Find where the given text appears and provide that cell's center as [X, Y] coordinate. 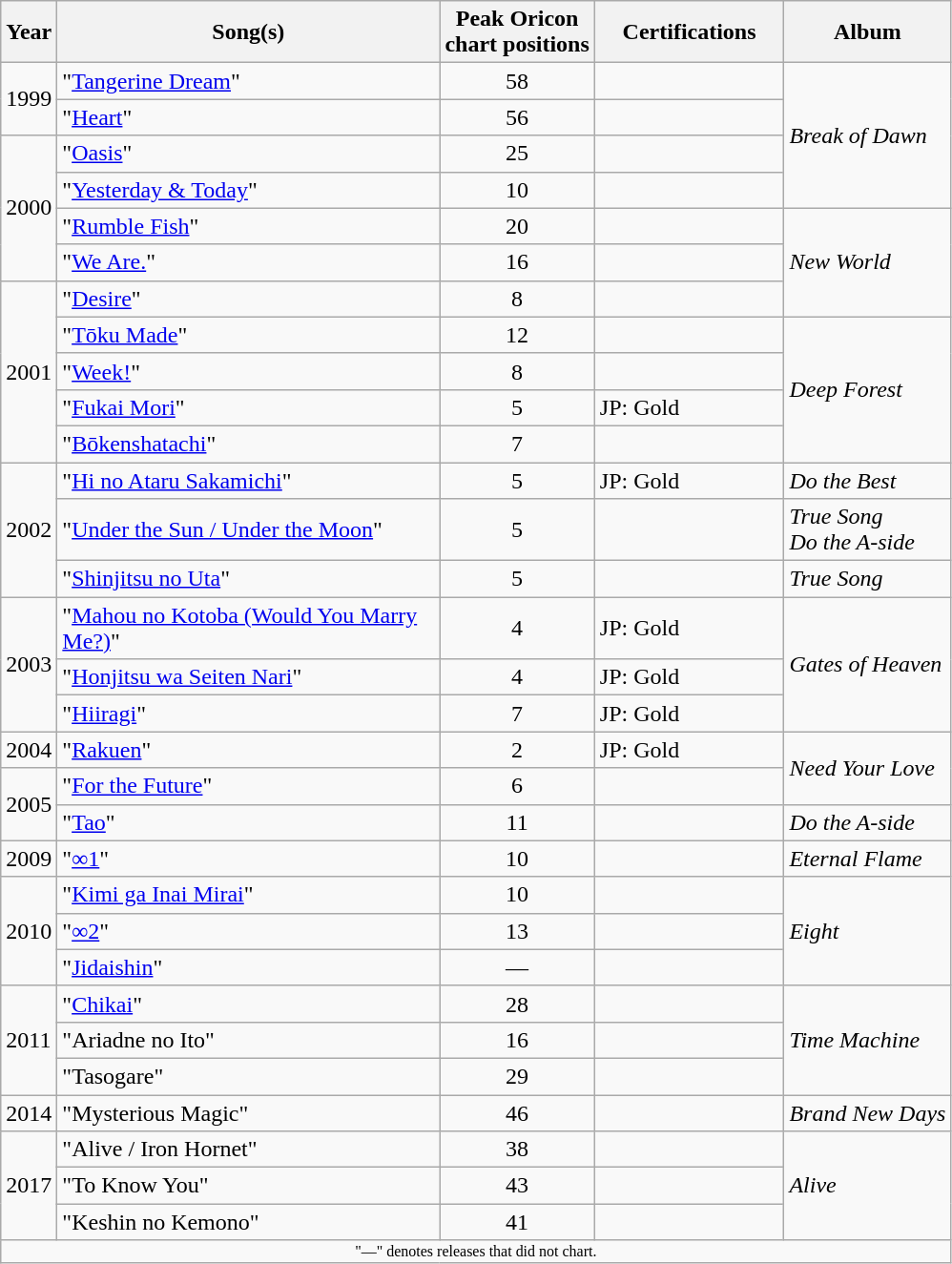
"∞1" [248, 859]
"Desire" [248, 299]
2003 [29, 664]
12 [517, 335]
"Bōkenshatachi" [248, 444]
"∞2" [248, 931]
True Song [868, 579]
Brand New Days [868, 1113]
Song(s) [248, 32]
"—" denotes releases that did not chart. [476, 1252]
2011 [29, 1040]
"Rakuen" [248, 750]
Certifications [689, 32]
Peak Oricon chart positions [517, 32]
2014 [29, 1113]
2004 [29, 750]
2 [517, 750]
"Rumble Fish" [248, 226]
Deep Forest [868, 389]
New World [868, 262]
"Jidaishin" [248, 967]
"Tao" [248, 822]
"Honjitsu wa Seiten Nari" [248, 677]
2010 [29, 931]
"Oasis" [248, 154]
Album [868, 32]
"Tangerine Dream" [248, 81]
"Ariadne no Ito" [248, 1040]
"Kimi ga Inai Mirai" [248, 895]
Eight [868, 931]
"Under the Sun / Under the Moon" [248, 530]
"We Are." [248, 262]
Time Machine [868, 1040]
"Tasogare" [248, 1076]
28 [517, 1004]
29 [517, 1076]
Do the Best [868, 480]
"For the Future" [248, 786]
"Week!" [248, 371]
11 [517, 822]
"Shinjitsu no Uta" [248, 579]
"Hi no Ataru Sakamichi" [248, 480]
True SongDo the A-side [868, 530]
2017 [29, 1186]
"Chikai" [248, 1004]
"Fukai Mori" [248, 407]
46 [517, 1113]
2002 [29, 528]
"Keshin no Kemono" [248, 1222]
"Hiiragi" [248, 714]
13 [517, 931]
2009 [29, 859]
Break of Dawn [868, 135]
Eternal Flame [868, 859]
58 [517, 81]
"To Know You" [248, 1186]
"Yesterday & Today" [248, 190]
Need Your Love [868, 768]
"Heart" [248, 117]
56 [517, 117]
Do the A-side [868, 822]
— [517, 967]
2001 [29, 371]
41 [517, 1222]
38 [517, 1150]
Gates of Heaven [868, 664]
Alive [868, 1186]
"Tōku Made" [248, 335]
20 [517, 226]
"Mysterious Magic" [248, 1113]
25 [517, 154]
1999 [29, 99]
"Mahou no Kotoba (Would You Marry Me?)" [248, 628]
Year [29, 32]
2005 [29, 804]
2000 [29, 208]
"Alive / Iron Hornet" [248, 1150]
6 [517, 786]
43 [517, 1186]
